Locate the cell with the specified text and output its [X, Y] center coordinate. 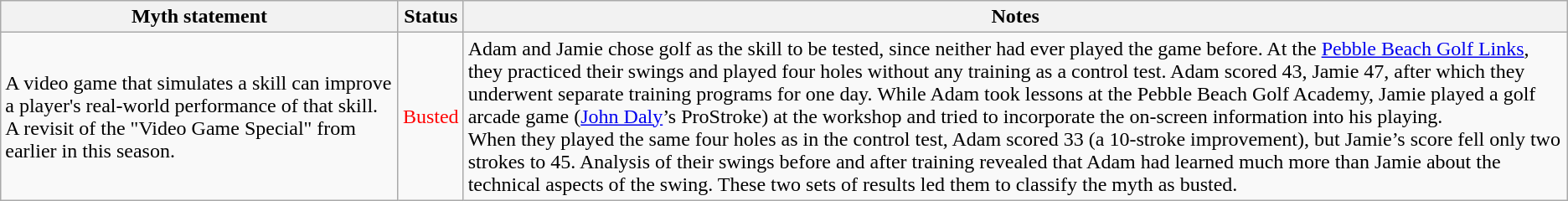
Status [431, 17]
Myth statement [199, 17]
Notes [1015, 17]
Busted [431, 116]
